Capture the cell that displays the provided text and extract its [x, y] central coordinate. 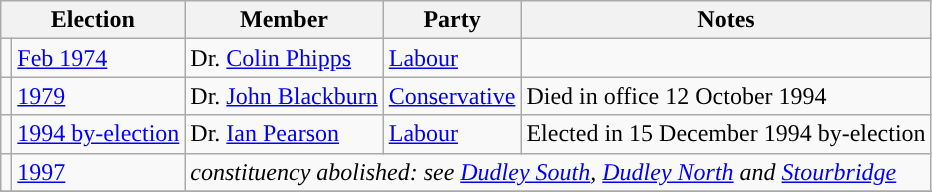
Dr. John Blackburn [284, 96]
Notes [726, 20]
1997 [98, 172]
constituency abolished: see Dudley South, Dudley North and Stourbridge [558, 172]
1994 by-election [98, 134]
Member [284, 20]
Conservative [452, 96]
Died in office 12 October 1994 [726, 96]
Elected in 15 December 1994 by-election [726, 134]
Dr. Colin Phipps [284, 58]
Dr. Ian Pearson [284, 134]
Election [93, 20]
1979 [98, 96]
Feb 1974 [98, 58]
Party [452, 20]
